Identify which cell holds the provided text, then report its [X, Y] central coordinate. 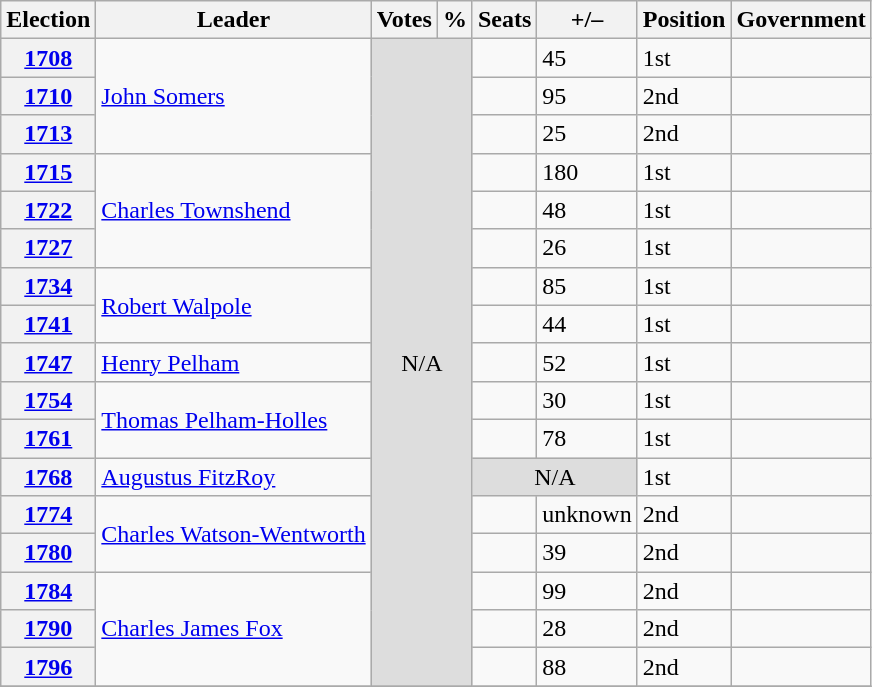
99 [587, 591]
1734 [48, 286]
1790 [48, 629]
Government [801, 20]
52 [587, 362]
1727 [48, 248]
28 [587, 629]
1708 [48, 58]
1710 [48, 96]
180 [587, 172]
44 [587, 324]
Charles Watson-Wentworth [234, 534]
26 [587, 248]
1747 [48, 362]
Henry Pelham [234, 362]
+/– [587, 20]
Position [684, 20]
Seats [504, 20]
1761 [48, 438]
1768 [48, 477]
1722 [48, 210]
1754 [48, 400]
1784 [48, 591]
39 [587, 553]
Leader [234, 20]
25 [587, 134]
unknown [587, 515]
88 [587, 667]
Augustus FitzRoy [234, 477]
78 [587, 438]
Charles Townshend [234, 210]
Votes [404, 20]
1774 [48, 515]
95 [587, 96]
John Somers [234, 96]
1713 [48, 134]
1796 [48, 667]
1780 [48, 553]
Election [48, 20]
1741 [48, 324]
85 [587, 286]
45 [587, 58]
Thomas Pelham-Holles [234, 419]
Charles James Fox [234, 629]
1715 [48, 172]
Robert Walpole [234, 305]
30 [587, 400]
% [454, 20]
48 [587, 210]
